Locate the cell with the specified text and output its (X, Y) center coordinate. 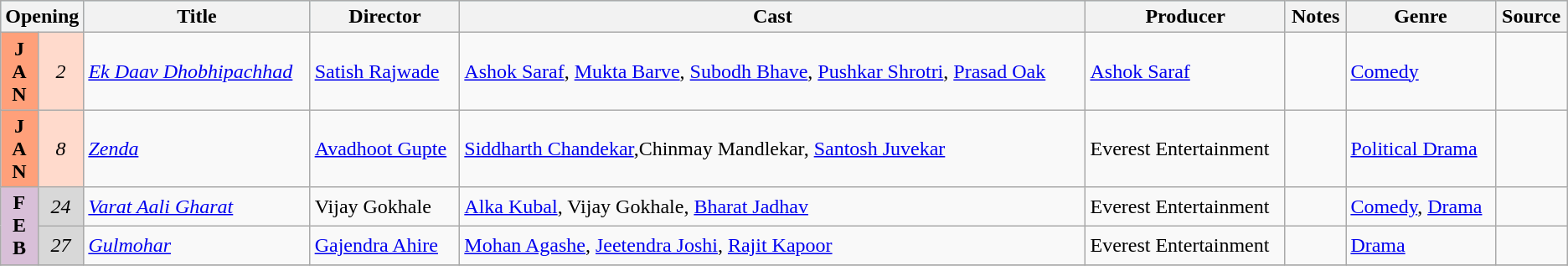
Gulmohar (197, 245)
8 (60, 149)
Mohan Agashe, Jeetendra Joshi, Rajit Kapoor (772, 245)
Notes (1315, 17)
2 (60, 71)
Vijay Gokhale (385, 206)
Political Drama (1421, 149)
Source (1531, 17)
Genre (1421, 17)
Drama (1421, 245)
Comedy, Drama (1421, 206)
Ashok Saraf, Mukta Barve, Subodh Bhave, Pushkar Shrotri, Prasad Oak (772, 71)
Ek Daav Dhobhipachhad (197, 71)
FEB (19, 226)
Producer (1185, 17)
Director (385, 17)
Zenda (197, 149)
Cast (772, 17)
Satish Rajwade (385, 71)
Title (197, 17)
24 (60, 206)
Comedy (1421, 71)
Ashok Saraf (1185, 71)
Alka Kubal, Vijay Gokhale, Bharat Jadhav (772, 206)
27 (60, 245)
Gajendra Ahire (385, 245)
Siddharth Chandekar,Chinmay Mandlekar, Santosh Juvekar (772, 149)
Varat Aali Gharat (197, 206)
Avadhoot Gupte (385, 149)
Opening (42, 17)
